Search for the cell housing the specified text and yield its [X, Y] center coordinate. 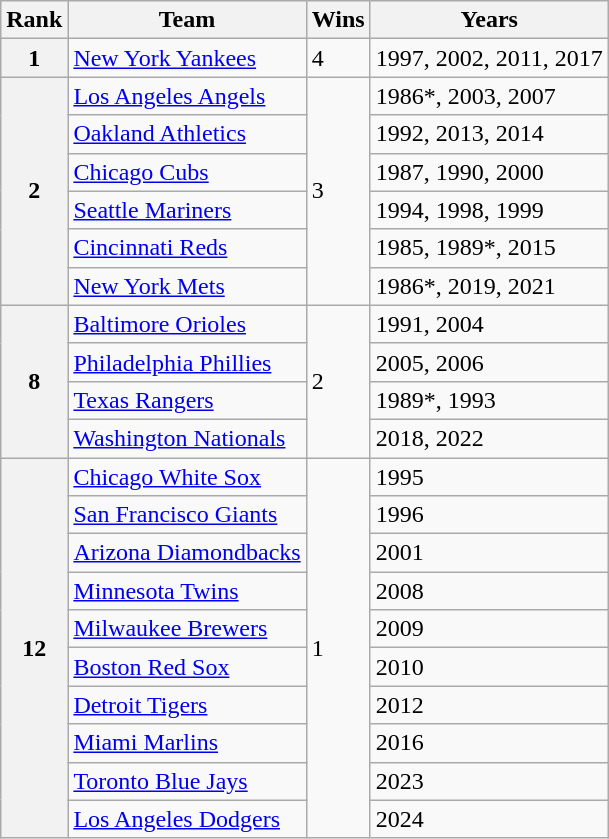
Rank [34, 20]
2018, 2022 [489, 438]
2016 [489, 743]
New York Yankees [187, 58]
Los Angeles Dodgers [187, 819]
1986*, 2019, 2021 [489, 286]
San Francisco Giants [187, 515]
Texas Rangers [187, 400]
New York Mets [187, 286]
1996 [489, 515]
1994, 1998, 1999 [489, 210]
1985, 1989*, 2015 [489, 248]
4 [338, 58]
2005, 2006 [489, 362]
Detroit Tigers [187, 705]
Oakland Athletics [187, 134]
1997, 2002, 2011, 2017 [489, 58]
Chicago White Sox [187, 477]
1987, 1990, 2000 [489, 172]
1989*, 1993 [489, 400]
Milwaukee Brewers [187, 629]
8 [34, 381]
Philadelphia Phillies [187, 362]
12 [34, 648]
Seattle Mariners [187, 210]
2024 [489, 819]
Boston Red Sox [187, 667]
2012 [489, 705]
3 [338, 191]
Minnesota Twins [187, 591]
2001 [489, 553]
2009 [489, 629]
Wins [338, 20]
Cincinnati Reds [187, 248]
Team [187, 20]
Miami Marlins [187, 743]
Toronto Blue Jays [187, 781]
Washington Nationals [187, 438]
Years [489, 20]
2010 [489, 667]
Los Angeles Angels [187, 96]
1992, 2013, 2014 [489, 134]
2008 [489, 591]
1991, 2004 [489, 324]
2023 [489, 781]
Arizona Diamondbacks [187, 553]
1986*, 2003, 2007 [489, 96]
Baltimore Orioles [187, 324]
1995 [489, 477]
Chicago Cubs [187, 172]
